From the cell containing the given text, extract its center point as [x, y] coordinate. 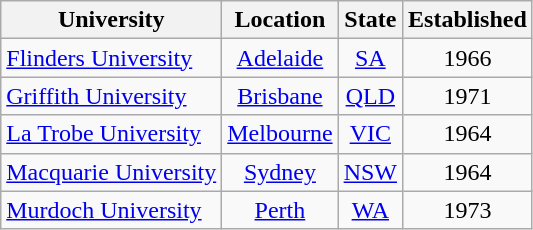
Adelaide [280, 58]
La Trobe University [112, 134]
SA [370, 58]
NSW [370, 172]
Sydney [280, 172]
Location [280, 20]
State [370, 20]
Griffith University [112, 96]
WA [370, 210]
Flinders University [112, 58]
Perth [280, 210]
Brisbane [280, 96]
Murdoch University [112, 210]
VIC [370, 134]
Melbourne [280, 134]
University [112, 20]
Macquarie University [112, 172]
Established [468, 20]
1971 [468, 96]
1973 [468, 210]
1966 [468, 58]
QLD [370, 96]
